Extract the (X, Y) coordinate from the center of the cell holding the provided text.  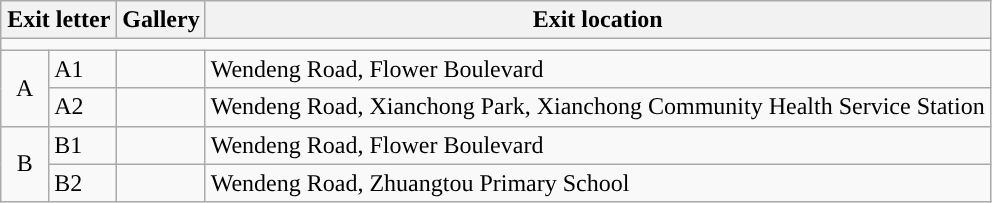
B2 (83, 183)
B1 (83, 145)
B (25, 164)
A1 (83, 69)
Wendeng Road, Xianchong Park, Xianchong Community Health Service Station (598, 107)
Exit letter (59, 20)
Gallery (161, 20)
Exit location (598, 20)
Wendeng Road, Zhuangtou Primary School (598, 183)
A2 (83, 107)
A (25, 88)
